Provide the [x, y] coordinate of the cell's center where the given text is located.  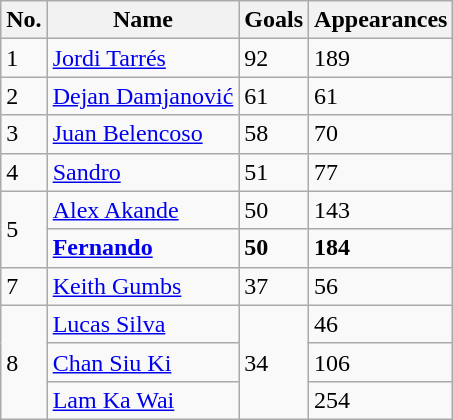
4 [24, 172]
Lucas Silva [143, 324]
3 [24, 134]
No. [24, 20]
8 [24, 362]
Dejan Damjanović [143, 96]
Appearances [381, 20]
Fernando [143, 248]
189 [381, 58]
254 [381, 400]
Alex Akande [143, 210]
Keith Gumbs [143, 286]
46 [381, 324]
92 [274, 58]
56 [381, 286]
Lam Ka Wai [143, 400]
Sandro [143, 172]
7 [24, 286]
143 [381, 210]
Jordi Tarrés [143, 58]
34 [274, 362]
Goals [274, 20]
77 [381, 172]
51 [274, 172]
1 [24, 58]
70 [381, 134]
58 [274, 134]
Name [143, 20]
2 [24, 96]
106 [381, 362]
Chan Siu Ki [143, 362]
Juan Belencoso [143, 134]
5 [24, 229]
37 [274, 286]
184 [381, 248]
